Detect which cell encompasses the target text, then output its (X, Y) center coordinate. 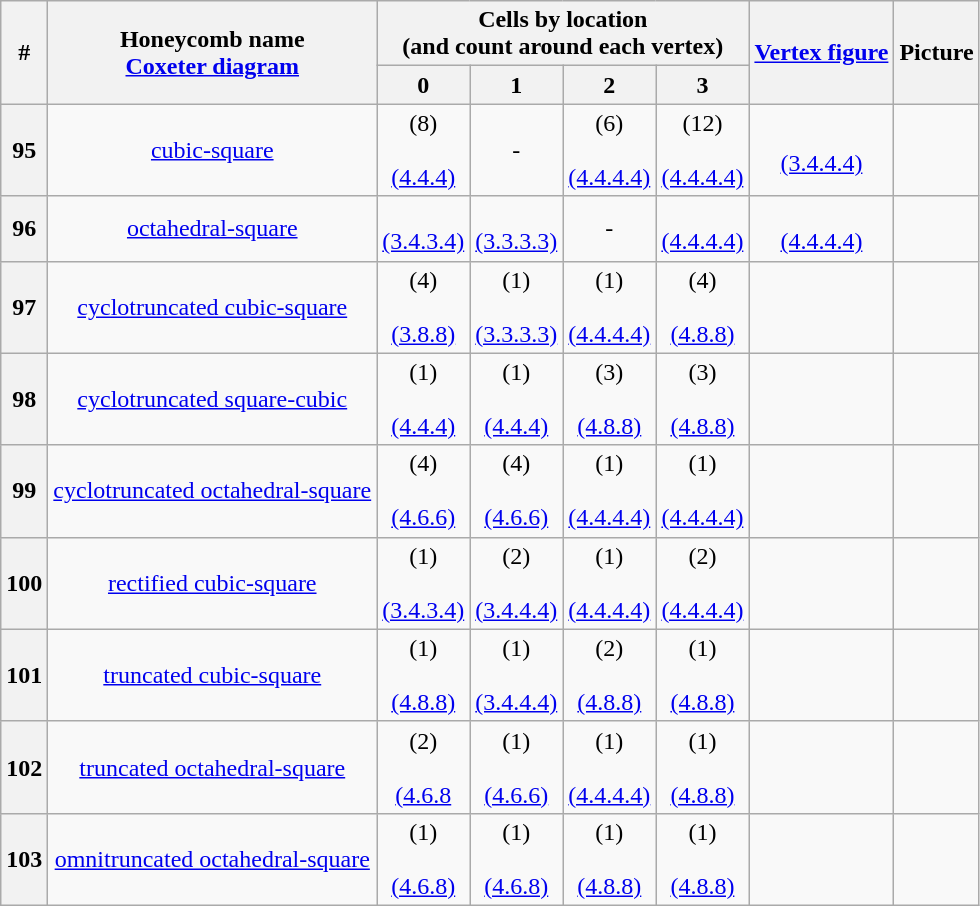
(2)(4.8.8) (610, 675)
omnitruncated octahedral-square (212, 859)
cyclotruncated octahedral-square (212, 491)
Picture (936, 52)
(1)(3.3.3.3) (516, 307)
Cells by location(and count around each vertex) (563, 34)
97 (24, 307)
3 (702, 85)
truncated cubic-square (212, 675)
1 (516, 85)
99 (24, 491)
Vertex figure (822, 52)
cubic-square (212, 150)
cyclotruncated square-cubic (212, 399)
(2)(4.6.8 (424, 767)
(8)(4.4.4) (424, 150)
2 (610, 85)
# (24, 52)
0 (424, 85)
(1)(3.4.3.4) (424, 583)
103 (24, 859)
100 (24, 583)
101 (24, 675)
(2)(3.4.4.4) (516, 583)
102 (24, 767)
rectified cubic-square (212, 583)
(3.4.3.4) (424, 228)
(4)(4.8.8) (702, 307)
(3.4.4.4) (822, 150)
(2)(4.4.4.4) (702, 583)
95 (24, 150)
(12)(4.4.4.4) (702, 150)
octahedral-square (212, 228)
(3.3.3.3) (516, 228)
(6)(4.4.4.4) (610, 150)
Honeycomb nameCoxeter diagram (212, 52)
(4)(3.8.8) (424, 307)
(1)(4.6.6) (516, 767)
(1)(3.4.4.4) (516, 675)
truncated octahedral-square (212, 767)
96 (24, 228)
cyclotruncated cubic-square (212, 307)
98 (24, 399)
